Search for the cell housing the specified text and yield its [x, y] center coordinate. 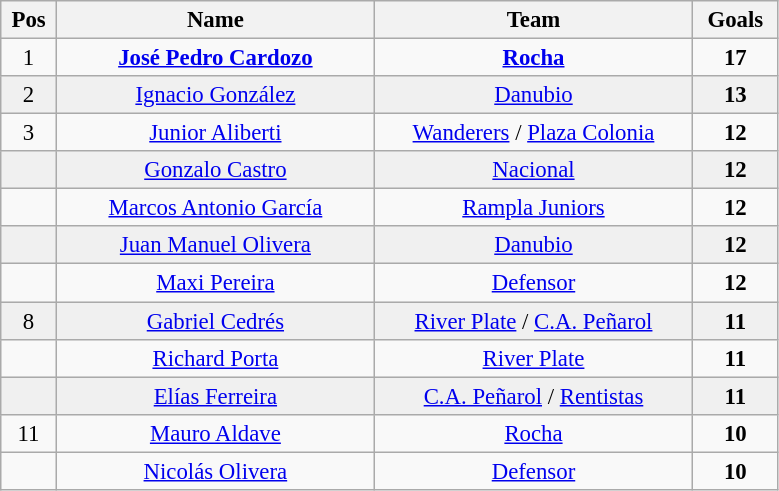
Wanderers / Plaza Colonia [533, 133]
River Plate [533, 358]
Elías Ferreira [215, 396]
8 [29, 321]
Marcos Antonio García [215, 208]
13 [736, 95]
2 [29, 95]
Pos [29, 20]
José Pedro Cardozo [215, 58]
17 [736, 58]
Gonzalo Castro [215, 170]
Junior Aliberti [215, 133]
C.A. Peñarol / Rentistas [533, 396]
Rampla Juniors [533, 208]
River Plate / C.A. Peñarol [533, 321]
Gabriel Cedrés [215, 321]
Mauro Aldave [215, 433]
Name [215, 20]
Maxi Pereira [215, 283]
Team [533, 20]
Nacional [533, 170]
1 [29, 58]
Nicolás Olivera [215, 471]
Goals [736, 20]
Ignacio González [215, 95]
Richard Porta [215, 358]
Juan Manuel Olivera [215, 245]
3 [29, 133]
